Identify which cell holds the provided text, then report its (X, Y) central coordinate. 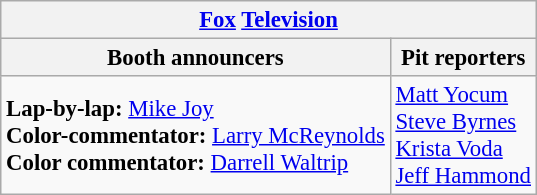
Booth announcers (196, 58)
Fox Television (269, 20)
Lap-by-lap: Mike JoyColor-commentator: Larry McReynoldsColor commentator: Darrell Waltrip (196, 136)
Pit reporters (463, 58)
Matt YocumSteve ByrnesKrista VodaJeff Hammond (463, 136)
